Pinpoint the cell where the given text exists, returning its (x, y) midpoint coordinate. 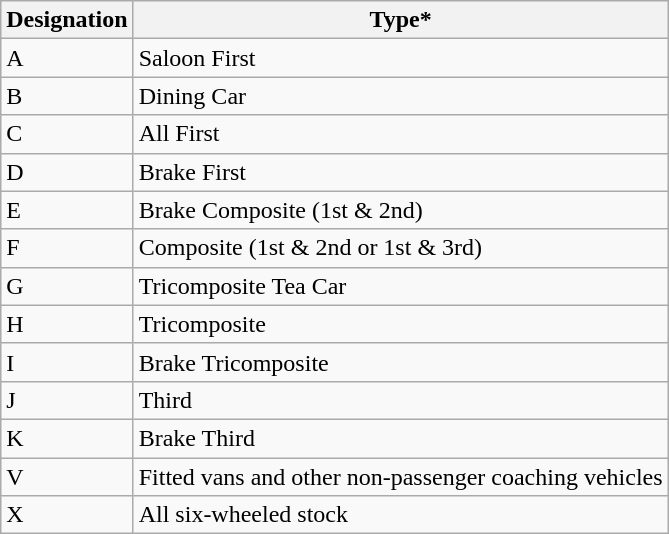
Brake Tricomposite (400, 362)
Composite (1st & 2nd or 1st & 3rd) (400, 248)
All six-wheeled stock (400, 515)
Brake Third (400, 438)
B (67, 96)
G (67, 286)
K (67, 438)
A (67, 58)
C (67, 134)
Tricomposite Tea Car (400, 286)
All First (400, 134)
I (67, 362)
Brake Composite (1st & 2nd) (400, 210)
Type* (400, 20)
F (67, 248)
E (67, 210)
Tricomposite (400, 324)
Dining Car (400, 96)
H (67, 324)
Saloon First (400, 58)
Third (400, 400)
Brake First (400, 172)
Fitted vans and other non-passenger coaching vehicles (400, 477)
X (67, 515)
D (67, 172)
J (67, 400)
V (67, 477)
Designation (67, 20)
